Detect which cell encompasses the target text, then output its (x, y) center coordinate. 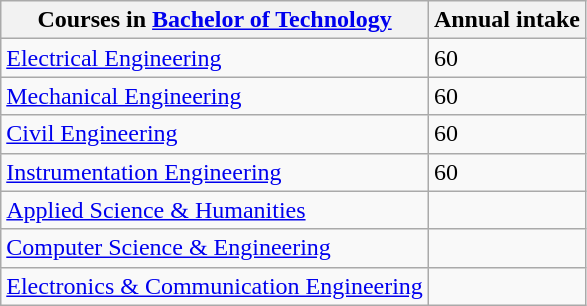
Courses in Bachelor of Technology (215, 20)
Applied Science & Humanities (215, 210)
Mechanical Engineering (215, 96)
Electrical Engineering (215, 58)
Electronics & Communication Engineering (215, 286)
Computer Science & Engineering (215, 248)
Civil Engineering (215, 134)
Instrumentation Engineering (215, 172)
Annual intake (506, 20)
